Scan for the cell matching the given text and deliver its (x, y) coordinate at center. 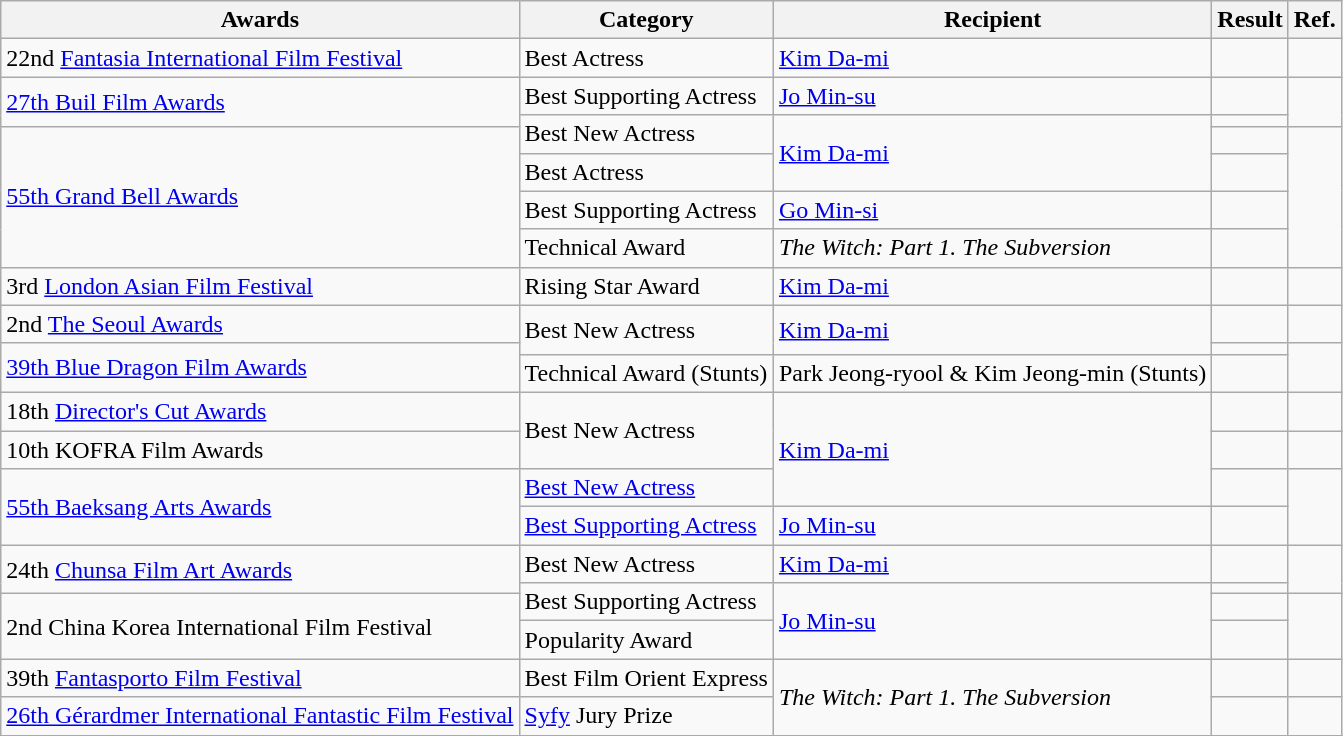
Category (646, 20)
39th Blue Dragon Film Awards (260, 368)
27th Buil Film Awards (260, 102)
39th Fantasporto Film Festival (260, 678)
Technical Award (Stunts) (646, 373)
22nd Fantasia International Film Festival (260, 58)
Best Film Orient Express (646, 678)
2nd The Seoul Awards (260, 324)
Popularity Award (646, 640)
Technical Award (646, 248)
Syfy Jury Prize (646, 716)
Park Jeong-ryool & Kim Jeong-min (Stunts) (992, 373)
Recipient (992, 20)
Ref. (1314, 20)
55th Grand Bell Awards (260, 196)
Go Min-si (992, 210)
24th Chunsa Film Art Awards (260, 570)
Rising Star Award (646, 286)
2nd China Korea International Film Festival (260, 626)
Result (1250, 20)
3rd London Asian Film Festival (260, 286)
18th Director's Cut Awards (260, 411)
26th Gérardmer International Fantastic Film Festival (260, 716)
Awards (260, 20)
10th KOFRA Film Awards (260, 449)
55th Baeksang Arts Awards (260, 507)
